Scan for the cell matching the given text and deliver its [X, Y] coordinate at center. 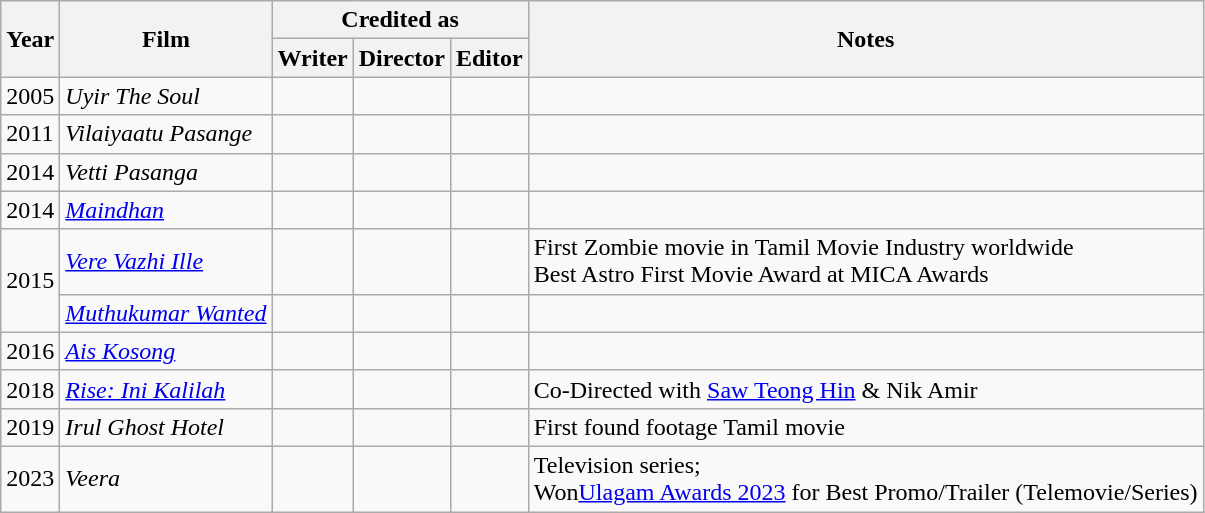
2018 [30, 389]
2023 [30, 478]
Editor [489, 58]
Vilaiyaatu Pasange [166, 134]
2019 [30, 427]
Notes [866, 39]
Maindhan [166, 210]
First Zombie movie in Tamil Movie Industry worldwideBest Astro First Movie Award at MICA Awards [866, 262]
2016 [30, 351]
Muthukumar Wanted [166, 313]
Film [166, 39]
2005 [30, 96]
2011 [30, 134]
Year [30, 39]
2015 [30, 280]
Uyir The Soul [166, 96]
Writer [312, 58]
Ais Kosong [166, 351]
First found footage Tamil movie [866, 427]
Director [402, 58]
Vetti Pasanga [166, 172]
Television series;WonUlagam Awards 2023 for Best Promo/Trailer (Telemovie/Series) [866, 478]
Co-Directed with Saw Teong Hin & Nik Amir [866, 389]
Credited as [400, 20]
Irul Ghost Hotel [166, 427]
Veera [166, 478]
Rise: Ini Kalilah [166, 389]
Vere Vazhi Ille [166, 262]
